Return [x, y] of the center of cell containing provided text 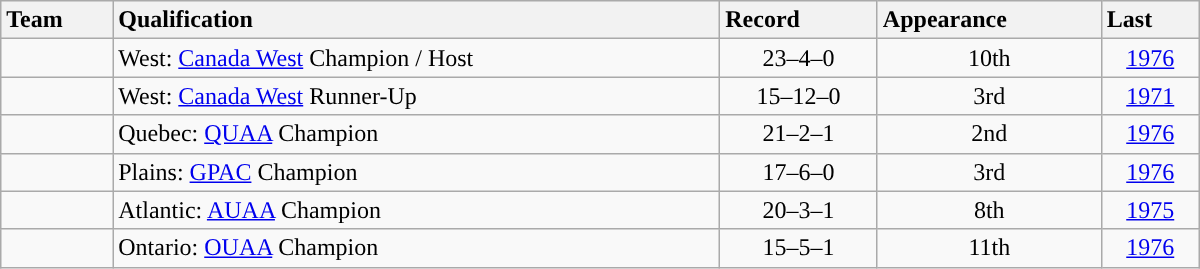
Team [57, 20]
Record [799, 20]
West: Canada West Champion / Host [416, 58]
21–2–1 [799, 134]
West: Canada West Runner-Up [416, 96]
Atlantic: AUAA Champion [416, 210]
Ontario: OUAA Champion [416, 248]
Qualification [416, 20]
15–5–1 [799, 248]
2nd [989, 134]
1975 [1150, 210]
10th [989, 58]
1971 [1150, 96]
Appearance [989, 20]
20–3–1 [799, 210]
Quebec: QUAA Champion [416, 134]
23–4–0 [799, 58]
Last [1150, 20]
17–6–0 [799, 172]
8th [989, 210]
11th [989, 248]
Plains: GPAC Champion [416, 172]
15–12–0 [799, 96]
